Pinpoint the cell where the given text exists, returning its [x, y] midpoint coordinate. 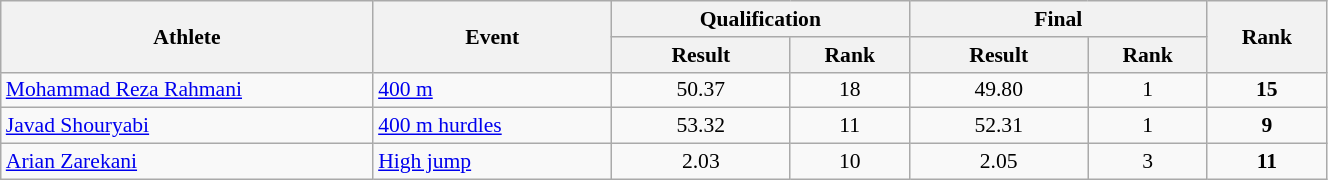
Athlete [187, 36]
400 m hurdles [492, 126]
Arian Zarekani [187, 162]
10 [850, 162]
52.31 [998, 126]
3 [1148, 162]
15 [1266, 90]
Javad Shouryabi [187, 126]
50.37 [700, 90]
2.03 [700, 162]
High jump [492, 162]
Qualification [760, 19]
18 [850, 90]
2.05 [998, 162]
400 m [492, 90]
Event [492, 36]
9 [1266, 126]
Mohammad Reza Rahmani [187, 90]
53.32 [700, 126]
49.80 [998, 90]
Final [1058, 19]
